Identify which cell holds the provided text, then report its (X, Y) central coordinate. 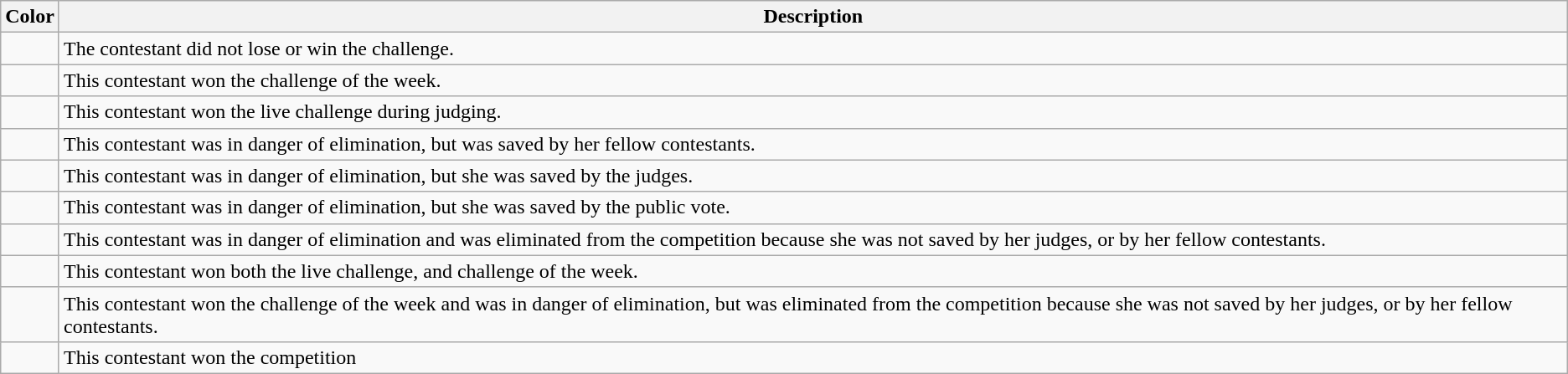
This contestant won the live challenge during judging. (812, 112)
Color (30, 17)
This contestant won the challenge of the week. (812, 80)
This contestant won the competition (812, 357)
This contestant was in danger of elimination, but she was saved by the judges. (812, 176)
This contestant won both the live challenge, and challenge of the week. (812, 271)
This contestant was in danger of elimination, but was saved by her fellow contestants. (812, 144)
The contestant did not lose or win the challenge. (812, 49)
Description (812, 17)
This contestant was in danger of elimination, but she was saved by the public vote. (812, 207)
